Locate the cell with the specified text and output its [X, Y] center coordinate. 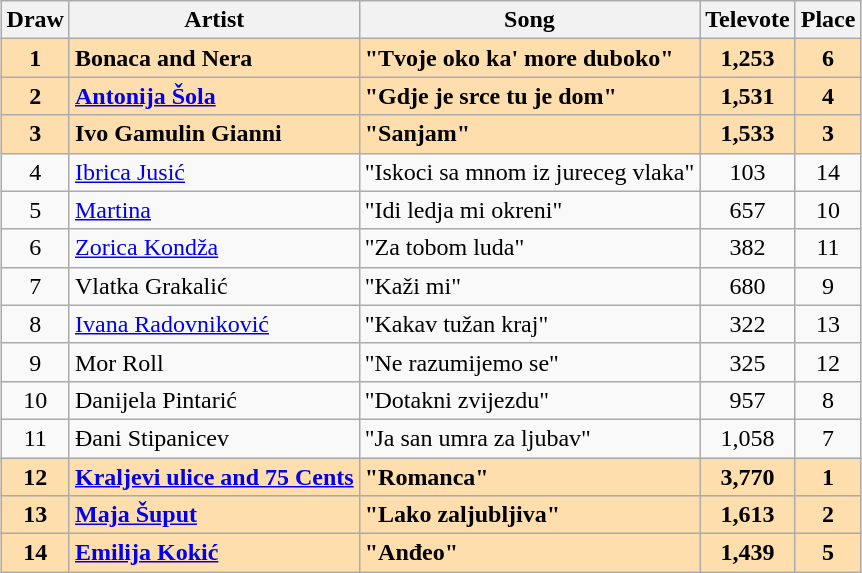
Martina [214, 210]
Antonija Šola [214, 96]
Zorica Kondža [214, 248]
"Ne razumijemo se" [530, 362]
1,531 [748, 96]
Vlatka Grakalić [214, 286]
"Idi ledja mi okreni" [530, 210]
382 [748, 248]
"Iskoci sa mnom iz jureceg vlaka" [530, 172]
"Anđeo" [530, 553]
680 [748, 286]
325 [748, 362]
"Kakav tužan kraj" [530, 324]
"Tvoje oko ka' more duboko" [530, 58]
Ibrica Jusić [214, 172]
Place [828, 20]
"Sanjam" [530, 134]
957 [748, 400]
Ivana Radovniković [214, 324]
"Romanca" [530, 477]
Televote [748, 20]
Song [530, 20]
1,533 [748, 134]
Mor Roll [214, 362]
Draw [35, 20]
Emilija Kokić [214, 553]
Maja Šuput [214, 515]
Bonaca and Nera [214, 58]
103 [748, 172]
1,058 [748, 438]
Ðani Stipanicev [214, 438]
657 [748, 210]
"Kaži mi" [530, 286]
1,439 [748, 553]
"Gdje je srce tu je dom" [530, 96]
"Za tobom luda" [530, 248]
Artist [214, 20]
Danijela Pintarić [214, 400]
322 [748, 324]
Kraljevi ulice and 75 Cents [214, 477]
1,613 [748, 515]
Ivo Gamulin Gianni [214, 134]
"Dotakni zvijezdu" [530, 400]
"Lako zaljubljiva" [530, 515]
"Ja san umra za ljubav" [530, 438]
1,253 [748, 58]
3,770 [748, 477]
